Capture the cell that displays the provided text and extract its (X, Y) central coordinate. 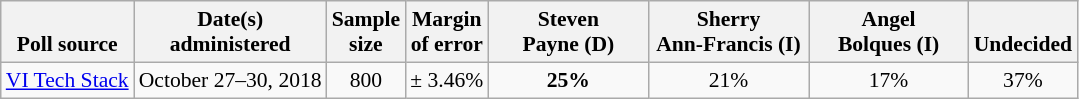
Date(s)administered (230, 32)
Sherry Ann-Francis (I) (728, 32)
Samplesize (366, 32)
StevenPayne (D) (568, 32)
VI Tech Stack (68, 80)
Poll source (68, 32)
37% (1023, 80)
Undecided (1023, 32)
AngelBolques (I) (889, 32)
21% (728, 80)
17% (889, 80)
± 3.46% (446, 80)
Marginof error (446, 32)
October 27–30, 2018 (230, 80)
800 (366, 80)
25% (568, 80)
